Detect which cell encompasses the target text, then output its (x, y) center coordinate. 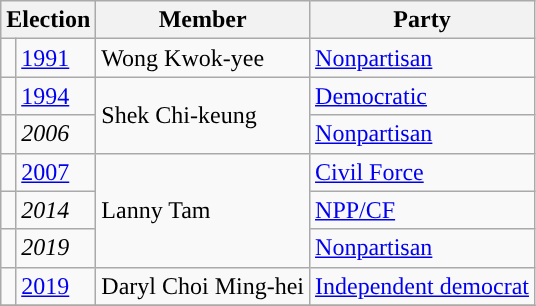
1994 (56, 96)
2007 (56, 172)
Member (203, 20)
Civil Force (422, 172)
Independent democrat (422, 286)
Daryl Choi Ming-hei (203, 286)
Democratic (422, 96)
Shek Chi-keung (203, 115)
2006 (56, 134)
1991 (56, 58)
Election (48, 20)
Party (422, 20)
NPP/CF (422, 210)
Lanny Tam (203, 210)
2014 (56, 210)
Wong Kwok-yee (203, 58)
